Extract the (X, Y) coordinate from the center of the cell holding the provided text.  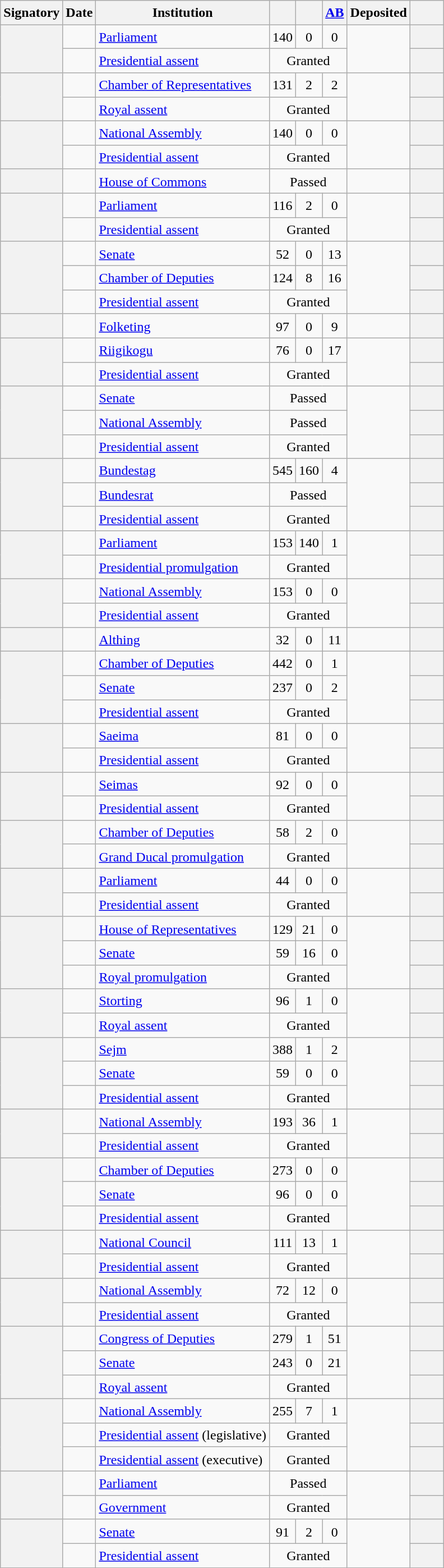
Signatory (31, 12)
36 (309, 1121)
Congress of Deputies (183, 1339)
273 (283, 1170)
National Council (183, 1243)
97 (283, 325)
AB (335, 12)
Bundestag (183, 470)
279 (283, 1339)
Government (183, 1507)
Deposited (378, 12)
12 (309, 1291)
Royal promulgation (183, 976)
Sejm (183, 1049)
72 (283, 1291)
17 (335, 350)
8 (309, 277)
Chamber of Representatives (183, 85)
Institution (183, 12)
76 (283, 350)
51 (335, 1339)
Folketing (183, 325)
4 (335, 470)
Presidential promulgation (183, 567)
32 (283, 640)
255 (283, 1411)
545 (283, 470)
58 (283, 832)
116 (283, 205)
Presidential assent (legislative) (183, 1434)
193 (283, 1121)
9 (335, 325)
237 (283, 688)
131 (283, 85)
Presidential assent (executive) (183, 1459)
124 (283, 277)
81 (283, 736)
House of Representatives (183, 928)
52 (283, 254)
Grand Ducal promulgation (183, 856)
Bundesrat (183, 495)
91 (283, 1531)
7 (309, 1411)
11 (335, 640)
111 (283, 1243)
92 (283, 785)
Storting (183, 1001)
160 (309, 470)
Saeima (183, 736)
129 (283, 928)
House of Commons (183, 181)
Riigikogu (183, 350)
388 (283, 1049)
44 (283, 880)
243 (283, 1363)
Althing (183, 640)
442 (283, 663)
Seimas (183, 785)
Date (80, 12)
